Scan for the cell matching the given text and deliver its (X, Y) coordinate at center. 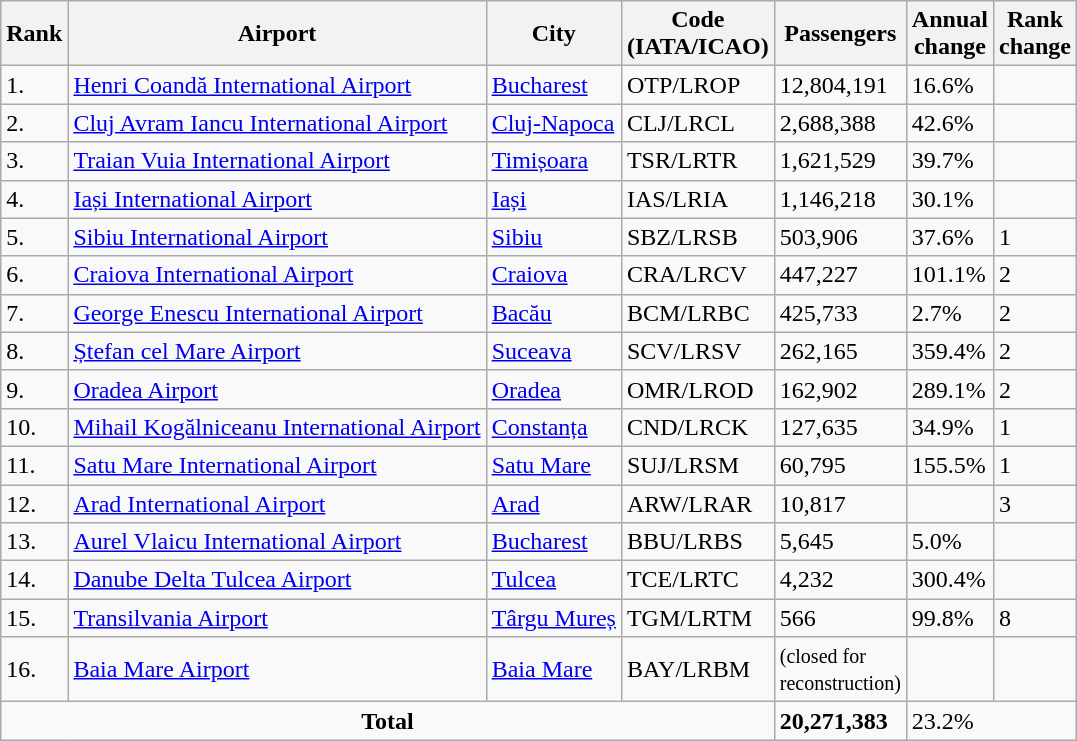
Transilvania Airport (277, 618)
42.6% (950, 123)
13. (34, 542)
Rankchange (1034, 34)
Târgu Mureș (554, 618)
127,635 (840, 427)
289.1% (950, 389)
30.1% (950, 199)
Oradea (554, 389)
Iași (554, 199)
300.4% (950, 580)
BBU/LRBS (698, 542)
Craiova International Airport (277, 275)
Oradea Airport (277, 389)
CLJ/LRCL (698, 123)
5,645 (840, 542)
TGM/LRTM (698, 618)
Satu Mare International Airport (277, 465)
Cluj-Napoca (554, 123)
4,232 (840, 580)
BAY/LRBM (698, 670)
SBZ/LRSB (698, 237)
16.6% (950, 85)
1,621,529 (840, 161)
12,804,191 (840, 85)
Arad (554, 503)
Sibiu (554, 237)
60,795 (840, 465)
OMR/LROD (698, 389)
447,227 (840, 275)
4. (34, 199)
Tulcea (554, 580)
Suceava (554, 351)
11. (34, 465)
Baia Mare (554, 670)
10. (34, 427)
Danube Delta Tulcea Airport (277, 580)
Timișoara (554, 161)
20,271,383 (840, 721)
Rank (34, 34)
8. (34, 351)
Code(IATA/ICAO) (698, 34)
8 (1034, 618)
Henri Coandă International Airport (277, 85)
Craiova (554, 275)
7. (34, 313)
BCM/LRBC (698, 313)
5. (34, 237)
Satu Mare (554, 465)
12. (34, 503)
99.8% (950, 618)
Baia Mare Airport (277, 670)
503,906 (840, 237)
1. (34, 85)
CND/LRCK (698, 427)
359.4% (950, 351)
3 (1034, 503)
37.6% (950, 237)
14. (34, 580)
Cluj Avram Iancu International Airport (277, 123)
15. (34, 618)
Arad International Airport (277, 503)
2,688,388 (840, 123)
George Enescu International Airport (277, 313)
425,733 (840, 313)
OTP/LROP (698, 85)
Annualchange (950, 34)
Ștefan cel Mare Airport (277, 351)
SCV/LRSV (698, 351)
City (554, 34)
Sibiu International Airport (277, 237)
3. (34, 161)
9. (34, 389)
34.9% (950, 427)
Aurel Vlaicu International Airport (277, 542)
Passengers (840, 34)
162,902 (840, 389)
Mihail Kogălniceanu International Airport (277, 427)
6. (34, 275)
2.7% (950, 313)
262,165 (840, 351)
566 (840, 618)
SUJ/LRSM (698, 465)
Bacău (554, 313)
2. (34, 123)
101.1% (950, 275)
Iași International Airport (277, 199)
1,146,218 (840, 199)
23.2% (991, 721)
Traian Vuia International Airport (277, 161)
10,817 (840, 503)
TCE/LRTC (698, 580)
155.5% (950, 465)
Total (388, 721)
Airport (277, 34)
ARW/LRAR (698, 503)
Constanța (554, 427)
IAS/LRIA (698, 199)
TSR/LRTR (698, 161)
39.7% (950, 161)
5.0% (950, 542)
(closed forreconstruction) (840, 670)
CRA/LRCV (698, 275)
16. (34, 670)
